Locate the cell with the specified text and output its (X, Y) center coordinate. 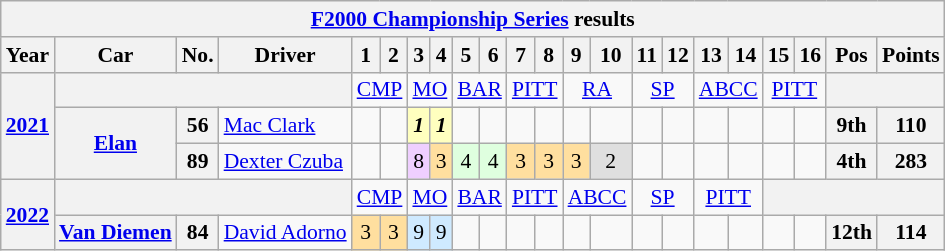
Pos (852, 55)
7 (521, 55)
Mac Clark (286, 126)
2021 (28, 126)
114 (911, 233)
6 (494, 55)
Points (911, 55)
56 (198, 126)
14 (745, 55)
12 (678, 55)
F2000 Championship Series results (473, 19)
16 (810, 55)
84 (198, 233)
RA (598, 90)
13 (711, 55)
Dexter Czuba (286, 162)
Year (28, 55)
Driver (286, 55)
4th (852, 162)
Elan (116, 144)
9th (852, 126)
2022 (28, 214)
89 (198, 162)
12th (852, 233)
15 (779, 55)
110 (911, 126)
David Adorno (286, 233)
Van Diemen (116, 233)
11 (648, 55)
Car (116, 55)
5 (466, 55)
283 (911, 162)
No. (198, 55)
10 (611, 55)
